Determine the [X, Y] coordinate at the center of the cell enclosing the given text.  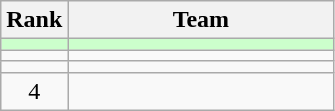
Team [201, 20]
Rank [34, 20]
4 [34, 91]
